Find where the given text appears and provide that cell's center as (x, y) coordinate. 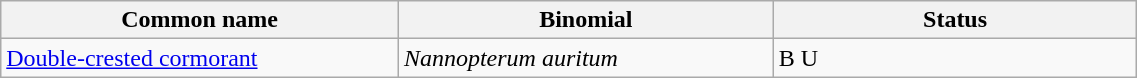
Double-crested cormorant (200, 58)
Status (955, 20)
Common name (200, 20)
Nannopterum auritum (586, 58)
Binomial (586, 20)
B U (955, 58)
